Output the (X, Y) coordinate of the center of the cell containing the given text.  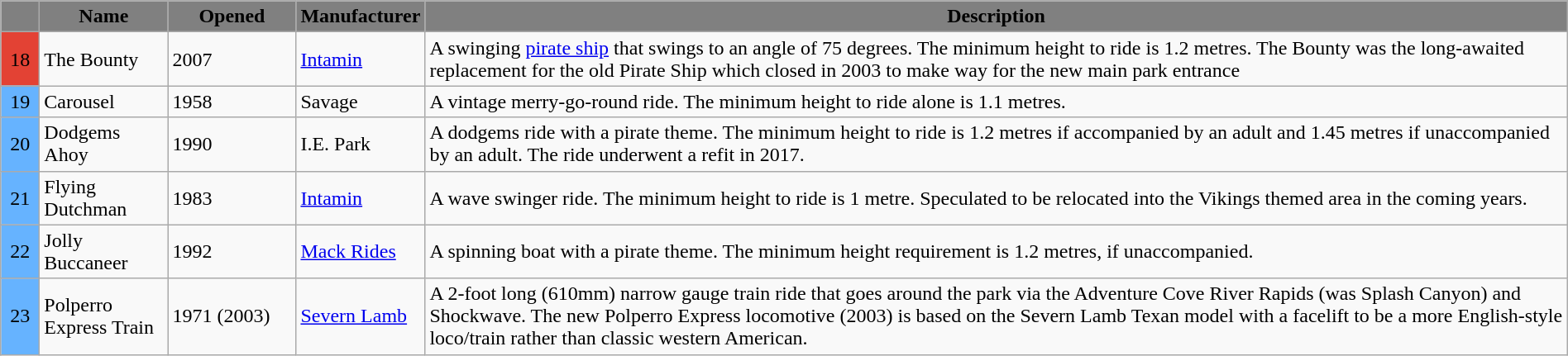
Severn Lamb (361, 316)
A spinning boat with a pirate theme. The minimum height requirement is 1.2 metres, if unaccompanied. (996, 251)
I.E. Park (361, 144)
Manufacturer (361, 17)
18 (20, 59)
1958 (232, 102)
23 (20, 316)
Dodgems Ahoy (104, 144)
The Bounty (104, 59)
Jolly Buccaneer (104, 251)
Opened (232, 17)
Carousel (104, 102)
22 (20, 251)
A vintage merry-go-round ride. The minimum height to ride alone is 1.1 metres. (996, 102)
Flying Dutchman (104, 198)
2007 (232, 59)
Mack Rides (361, 251)
A wave swinger ride. The minimum height to ride is 1 metre. Speculated to be relocated into the Vikings themed area in the coming years. (996, 198)
1990 (232, 144)
19 (20, 102)
1971 (2003) (232, 316)
1992 (232, 251)
1983 (232, 198)
21 (20, 198)
Savage (361, 102)
20 (20, 144)
Description (996, 17)
Polperro Express Train (104, 316)
Name (104, 17)
